Scan for the cell matching the given text and deliver its [X, Y] coordinate at center. 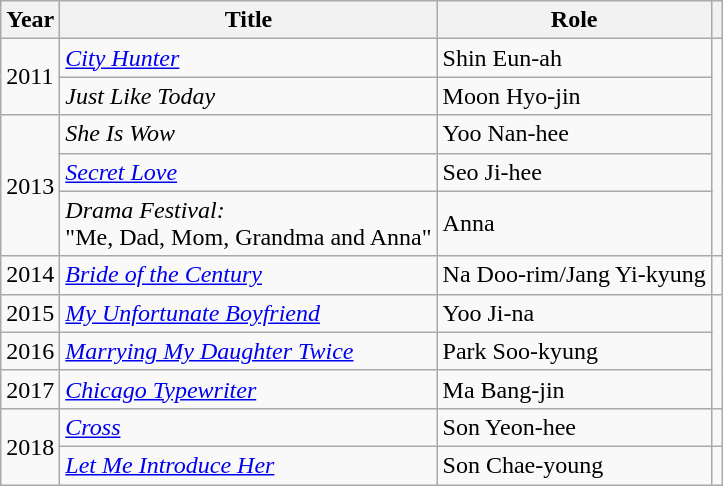
She Is Wow [248, 134]
2016 [30, 351]
Let Me Introduce Her [248, 465]
2014 [30, 275]
Son Chae-young [574, 465]
Ma Bang-jin [574, 389]
Son Yeon-hee [574, 427]
Yoo Nan-hee [574, 134]
Just Like Today [248, 96]
Bride of the Century [248, 275]
Na Doo-rim/Jang Yi-kyung [574, 275]
Park Soo-kyung [574, 351]
Title [248, 20]
Drama Festival:"Me, Dad, Mom, Grandma and Anna" [248, 224]
Year [30, 20]
City Hunter [248, 58]
Seo Ji-hee [574, 172]
2018 [30, 446]
Chicago Typewriter [248, 389]
Secret Love [248, 172]
Role [574, 20]
2011 [30, 77]
Yoo Ji-na [574, 313]
2017 [30, 389]
Moon Hyo-jin [574, 96]
Marrying My Daughter Twice [248, 351]
2015 [30, 313]
My Unfortunate Boyfriend [248, 313]
Shin Eun-ah [574, 58]
Cross [248, 427]
2013 [30, 186]
Anna [574, 224]
